Find where the given text appears and provide that cell's center as [x, y] coordinate. 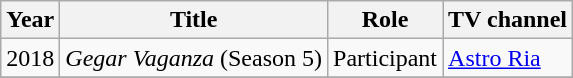
Astro Ria [508, 58]
Role [386, 20]
2018 [30, 58]
TV channel [508, 20]
Title [194, 20]
Participant [386, 58]
Year [30, 20]
Gegar Vaganza (Season 5) [194, 58]
